Return the (X, Y) coordinate for the center point of the cell that contains the specified text.  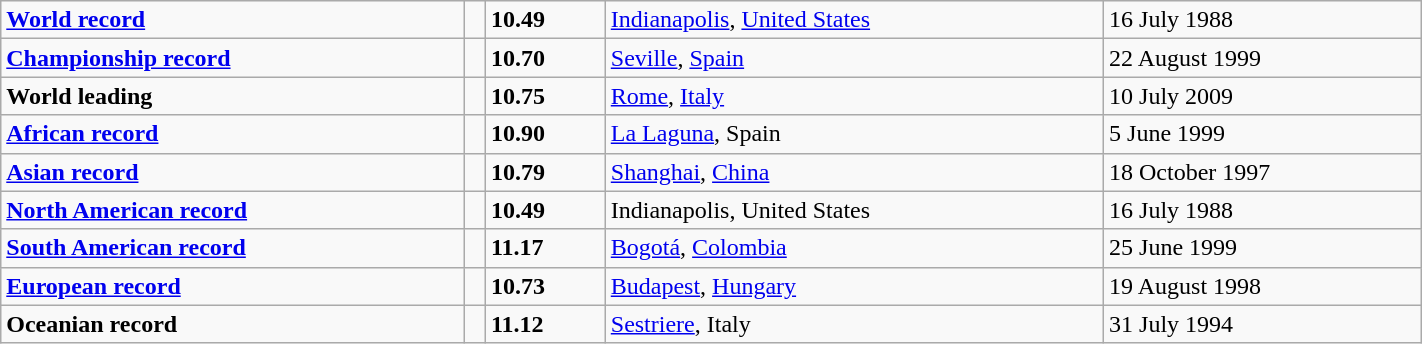
Rome, Italy (854, 96)
Seville, Spain (854, 58)
Shanghai, China (854, 172)
10.70 (545, 58)
10.75 (545, 96)
10 July 2009 (1263, 96)
La Laguna, Spain (854, 134)
31 July 1994 (1263, 324)
19 August 1998 (1263, 286)
Budapest, Hungary (854, 286)
25 June 1999 (1263, 248)
World record (233, 20)
11.17 (545, 248)
Bogotá, Colombia (854, 248)
10.90 (545, 134)
South American record (233, 248)
Championship record (233, 58)
World leading (233, 96)
11.12 (545, 324)
African record (233, 134)
10.79 (545, 172)
European record (233, 286)
Oceanian record (233, 324)
10.73 (545, 286)
22 August 1999 (1263, 58)
18 October 1997 (1263, 172)
Asian record (233, 172)
Sestriere, Italy (854, 324)
5 June 1999 (1263, 134)
North American record (233, 210)
